Find where the given text appears and provide that cell's center as (X, Y) coordinate. 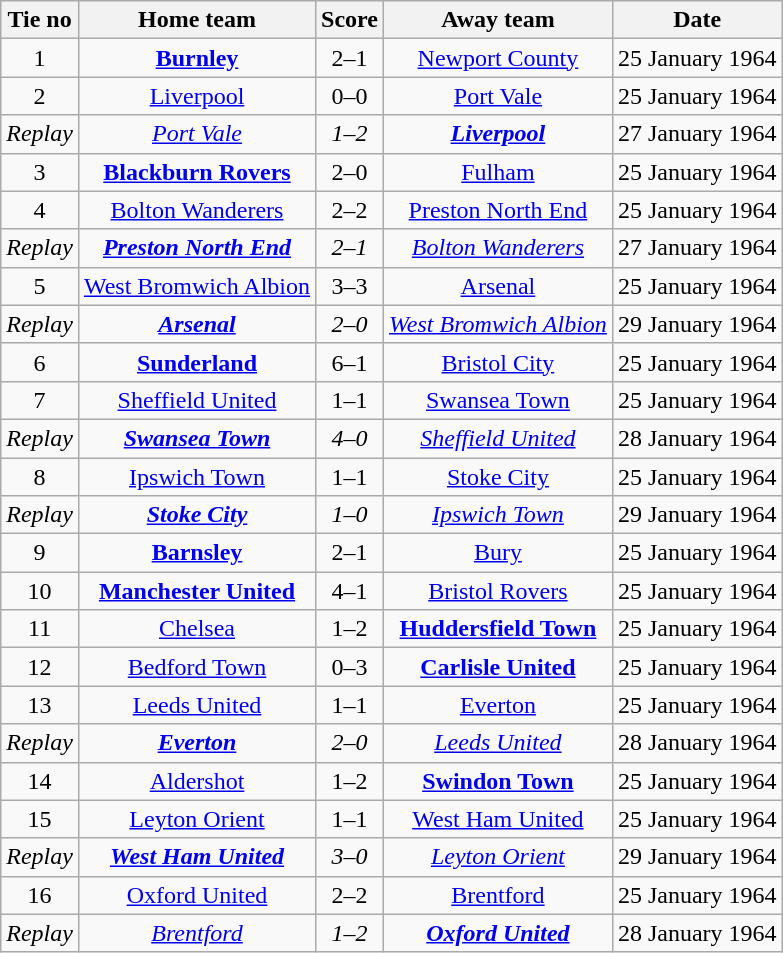
4 (40, 210)
Home team (196, 20)
6 (40, 362)
0–0 (350, 96)
3 (40, 172)
6–1 (350, 362)
14 (40, 781)
Burnley (196, 58)
Score (350, 20)
Bristol Rovers (498, 591)
Aldershot (196, 781)
Chelsea (196, 629)
12 (40, 667)
15 (40, 819)
3–3 (350, 286)
2 (40, 96)
Sunderland (196, 362)
10 (40, 591)
4–1 (350, 591)
3–0 (350, 857)
11 (40, 629)
Huddersfield Town (498, 629)
1–0 (350, 515)
7 (40, 400)
Blackburn Rovers (196, 172)
Bury (498, 553)
Barnsley (196, 553)
Manchester United (196, 591)
Newport County (498, 58)
5 (40, 286)
Bedford Town (196, 667)
Tie no (40, 20)
0–3 (350, 667)
13 (40, 705)
9 (40, 553)
1 (40, 58)
Fulham (498, 172)
Swindon Town (498, 781)
8 (40, 477)
Carlisle United (498, 667)
16 (40, 895)
Away team (498, 20)
Date (697, 20)
4–0 (350, 438)
Bristol City (498, 362)
